Extract the [X, Y] coordinate from the center of the cell holding the provided text.  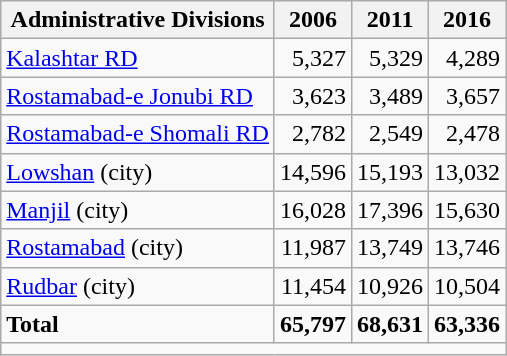
13,746 [468, 248]
2,782 [312, 134]
Total [138, 324]
65,797 [312, 324]
3,623 [312, 96]
10,504 [468, 286]
11,987 [312, 248]
13,032 [468, 172]
Rostamabad (city) [138, 248]
Lowshan (city) [138, 172]
5,327 [312, 58]
2011 [390, 20]
15,630 [468, 210]
2016 [468, 20]
Rostamabad-e Jonubi RD [138, 96]
3,657 [468, 96]
15,193 [390, 172]
16,028 [312, 210]
Kalashtar RD [138, 58]
2,478 [468, 134]
3,489 [390, 96]
68,631 [390, 324]
Administrative Divisions [138, 20]
2006 [312, 20]
4,289 [468, 58]
63,336 [468, 324]
11,454 [312, 286]
13,749 [390, 248]
Manjil (city) [138, 210]
Rudbar (city) [138, 286]
14,596 [312, 172]
17,396 [390, 210]
5,329 [390, 58]
2,549 [390, 134]
10,926 [390, 286]
Rostamabad-e Shomali RD [138, 134]
